Detect which cell encompasses the target text, then output its (X, Y) center coordinate. 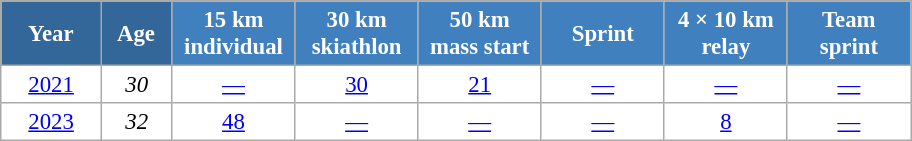
Age (136, 34)
Sprint (602, 34)
Team sprint (848, 34)
32 (136, 122)
50 km mass start (480, 34)
4 × 10 km relay (726, 34)
48 (234, 122)
2023 (52, 122)
2021 (52, 85)
8 (726, 122)
21 (480, 85)
15 km individual (234, 34)
Year (52, 34)
30 km skiathlon (356, 34)
